Return [x, y] of the center of cell containing provided text 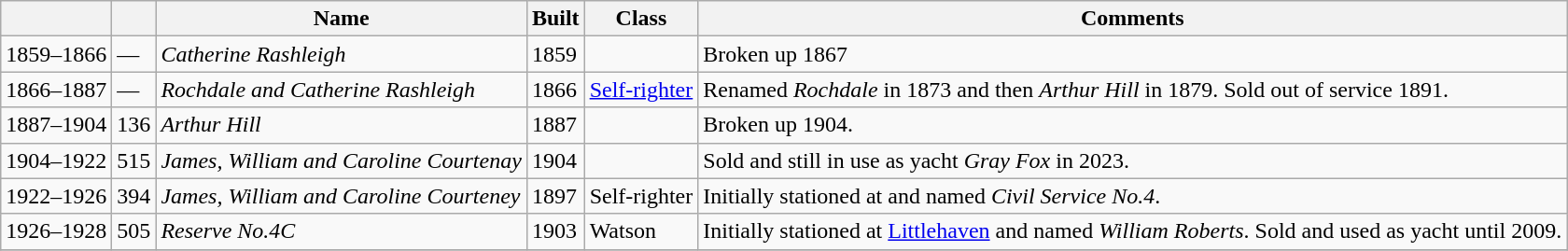
Watson [641, 231]
Reserve No.4C [342, 231]
1904 [555, 160]
Broken up 1867 [1133, 54]
Catherine Rashleigh [342, 54]
Broken up 1904. [1133, 125]
1866–1887 [56, 90]
Renamed Rochdale in 1873 and then Arthur Hill in 1879. Sold out of service 1891. [1133, 90]
1922–1926 [56, 196]
394 [134, 196]
Arthur Hill [342, 125]
1887–1904 [56, 125]
Initially stationed at and named Civil Service No.4. [1133, 196]
1866 [555, 90]
James, William and Caroline Courteney [342, 196]
515 [134, 160]
Name [342, 19]
Built [555, 19]
136 [134, 125]
James, William and Caroline Courtenay [342, 160]
1859–1866 [56, 54]
1859 [555, 54]
Comments [1133, 19]
1897 [555, 196]
Sold and still in use as yacht Gray Fox in 2023. [1133, 160]
Initially stationed at Littlehaven and named William Roberts. Sold and used as yacht until 2009. [1133, 231]
Class [641, 19]
1903 [555, 231]
1926–1928 [56, 231]
1904–1922 [56, 160]
Rochdale and Catherine Rashleigh [342, 90]
505 [134, 231]
1887 [555, 125]
